Detect which cell encompasses the target text, then output its [x, y] center coordinate. 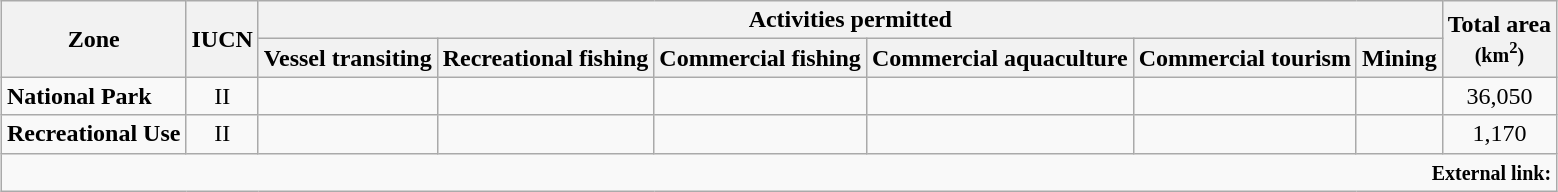
Commercial tourism [1244, 58]
Vessel transiting [348, 58]
Total area(km2) [1499, 39]
Commercial fishing [760, 58]
Recreational Use [94, 134]
National Park [94, 96]
Activities permitted [850, 20]
Mining [1399, 58]
36,050 [1499, 96]
IUCN [222, 39]
Commercial aquaculture [1000, 58]
Zone [94, 39]
1,170 [1499, 134]
External link: [778, 172]
Recreational fishing [546, 58]
